Identify which cell holds the provided text, then report its (x, y) central coordinate. 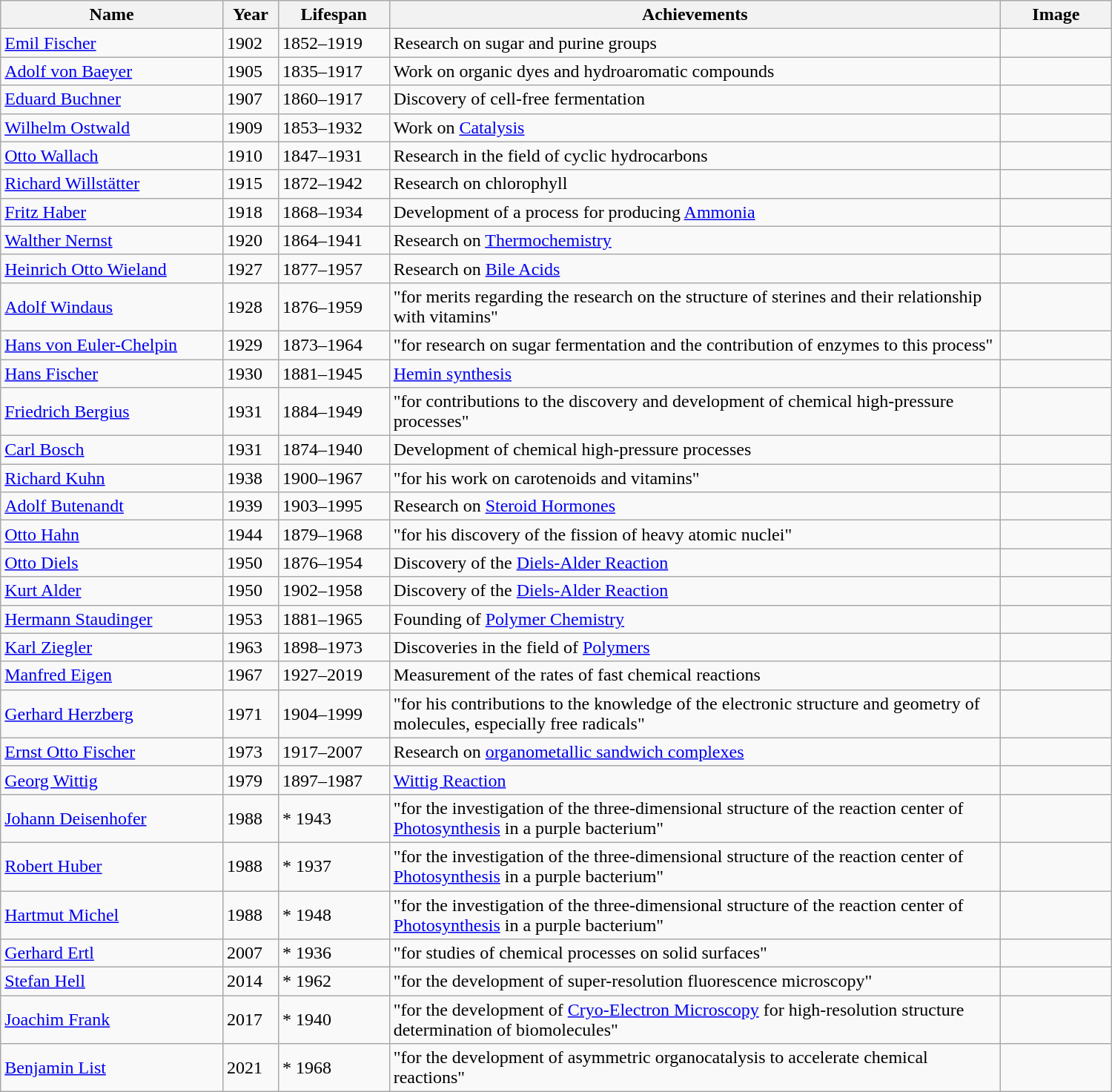
Research on organometallic sandwich complexes (695, 752)
* 1937 (334, 866)
2007 (251, 953)
"for the development of super-resolution fluorescence microscopy" (695, 982)
"for his discovery of the fission of heavy atomic nuclei" (695, 535)
Emil Fischer (112, 43)
1902–1958 (334, 591)
1909 (251, 128)
1902 (251, 43)
1904–1999 (334, 713)
Name (112, 15)
Year (251, 15)
1879–1968 (334, 535)
1872–1942 (334, 184)
1907 (251, 99)
Adolf von Baeyer (112, 71)
Research on sugar and purine groups (695, 43)
* 1948 (334, 915)
Research in the field of cyclic hydrocarbons (695, 156)
Discoveries in the field of Polymers (695, 647)
1884–1949 (334, 412)
Hemin synthesis (695, 373)
Kurt Alder (112, 591)
1876–1959 (334, 307)
1979 (251, 780)
1852–1919 (334, 43)
Georg Wittig (112, 780)
Research on Thermochemistry (695, 240)
1973 (251, 752)
Discovery of cell-free fermentation (695, 99)
Richard Kuhn (112, 478)
Robert Huber (112, 866)
1881–1945 (334, 373)
1876–1954 (334, 563)
"for studies of chemical processes on solid surfaces" (695, 953)
"for research on sugar fermentation and the contribution of enzymes to this process" (695, 345)
1971 (251, 713)
1927–2019 (334, 675)
1873–1964 (334, 345)
Fritz Haber (112, 212)
Johann Deisenhofer (112, 818)
* 1962 (334, 982)
1953 (251, 619)
Otto Hahn (112, 535)
* 1968 (334, 1068)
1918 (251, 212)
1881–1965 (334, 619)
1860–1917 (334, 99)
Manfred Eigen (112, 675)
Research on chlorophyll (695, 184)
1910 (251, 156)
Otto Wallach (112, 156)
* 1940 (334, 1020)
Hartmut Michel (112, 915)
"for the development of Cryo-Electron Microscopy for high-resolution structure determination of biomolecules" (695, 1020)
1928 (251, 307)
Achievements (695, 15)
Wilhelm Ostwald (112, 128)
Gerhard Ertl (112, 953)
1938 (251, 478)
Founding of Polymer Chemistry (695, 619)
Wittig Reaction (695, 780)
Research on Steroid Hormones (695, 506)
1835–1917 (334, 71)
1877–1957 (334, 268)
Hans Fischer (112, 373)
2017 (251, 1020)
Work on organic dyes and hydroaromatic compounds (695, 71)
Measurement of the rates of fast chemical reactions (695, 675)
Stefan Hell (112, 982)
Hans von Euler-Chelpin (112, 345)
1929 (251, 345)
1927 (251, 268)
Joachim Frank (112, 1020)
1897–1987 (334, 780)
1920 (251, 240)
1868–1934 (334, 212)
1944 (251, 535)
"for the development of asymmetric organocatalysis to accelerate chemical reactions" (695, 1068)
1900–1967 (334, 478)
1874–1940 (334, 450)
Hermann Staudinger (112, 619)
Adolf Butenandt (112, 506)
2014 (251, 982)
1898–1973 (334, 647)
Image (1056, 15)
1939 (251, 506)
Work on Catalysis (695, 128)
Ernst Otto Fischer (112, 752)
Eduard Buchner (112, 99)
Development of chemical high-pressure processes (695, 450)
1915 (251, 184)
Adolf Windaus (112, 307)
Benjamin List (112, 1068)
1963 (251, 647)
Research on Bile Acids (695, 268)
Carl Bosch (112, 450)
1853–1932 (334, 128)
Otto Diels (112, 563)
"for his contributions to the knowledge of the electronic structure and geometry of molecules, especially free radicals" (695, 713)
Walther Nernst (112, 240)
1864–1941 (334, 240)
1930 (251, 373)
1847–1931 (334, 156)
"for merits regarding the research on the structure of sterines and their relationship with vitamins" (695, 307)
Gerhard Herzberg (112, 713)
"for contributions to the discovery and development of chemical high-pressure processes" (695, 412)
1917–2007 (334, 752)
1903–1995 (334, 506)
Lifespan (334, 15)
1967 (251, 675)
Friedrich Bergius (112, 412)
Richard Willstätter (112, 184)
Heinrich Otto Wieland (112, 268)
Development of a process for producing Ammonia (695, 212)
* 1943 (334, 818)
* 1936 (334, 953)
Karl Ziegler (112, 647)
2021 (251, 1068)
"for his work on carotenoids and vitamins" (695, 478)
1905 (251, 71)
